Search for the cell housing the specified text and yield its (X, Y) center coordinate. 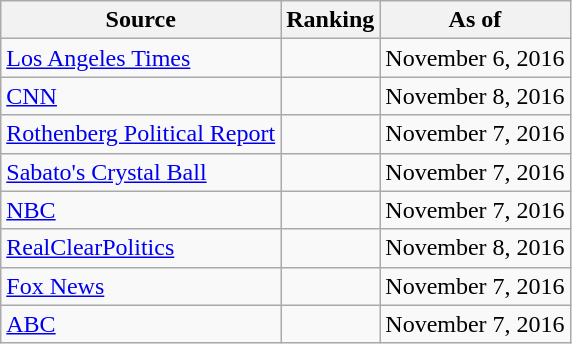
Los Angeles Times (141, 58)
As of (475, 20)
ABC (141, 324)
Fox News (141, 286)
NBC (141, 210)
CNN (141, 96)
Source (141, 20)
RealClearPolitics (141, 248)
Ranking (330, 20)
Sabato's Crystal Ball (141, 172)
November 6, 2016 (475, 58)
Rothenberg Political Report (141, 134)
